Extract the [X, Y] coordinate from the center of the cell holding the provided text.  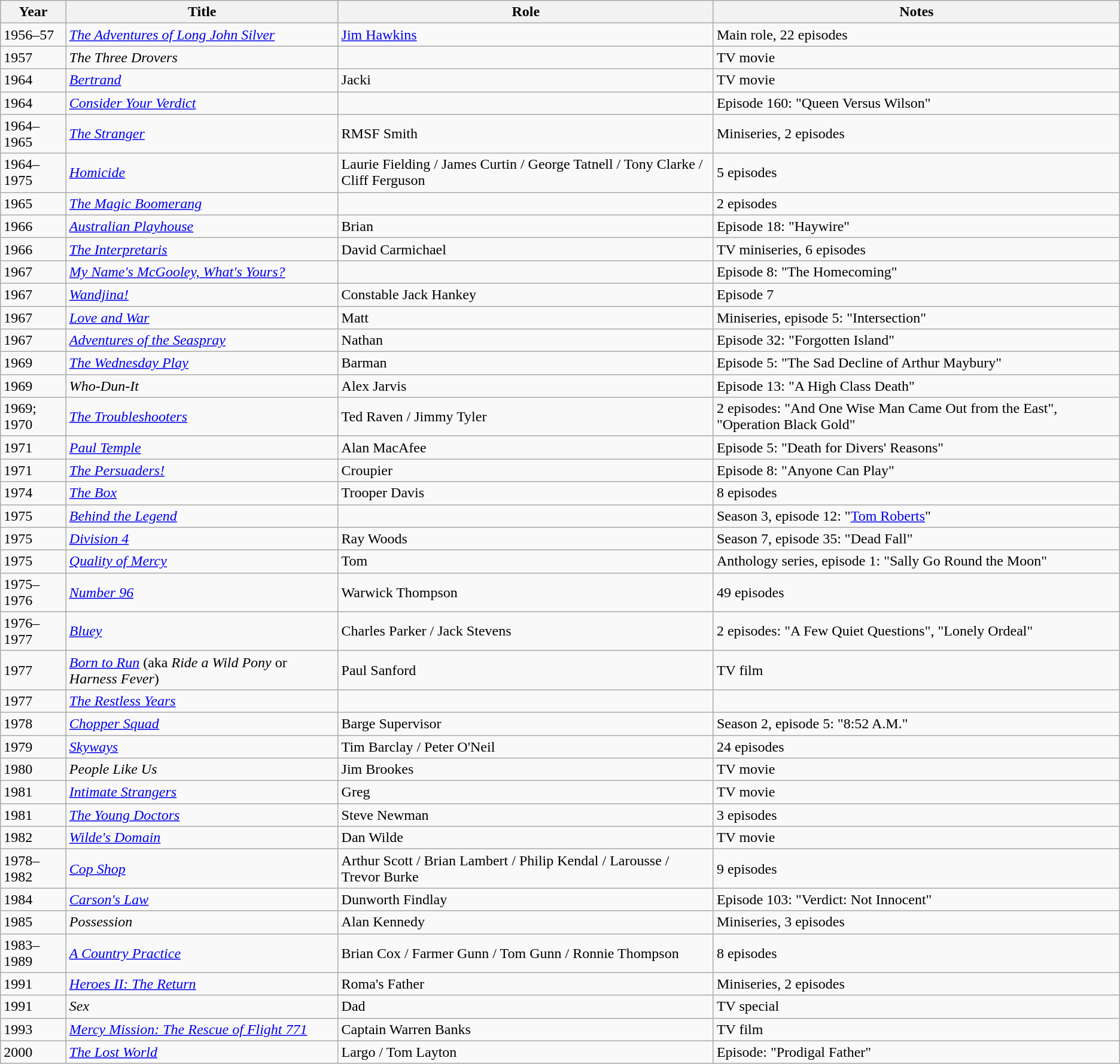
Possession [202, 922]
Season 2, episode 5: "8:52 A.M." [917, 723]
5 episodes [917, 172]
Dunworth Findlay [525, 899]
Mercy Mission: The Rescue of Flight 771 [202, 1029]
Steve Newman [525, 815]
Wilde's Domain [202, 838]
Jim Hawkins [525, 35]
1956–57 [34, 35]
1984 [34, 899]
Miniseries, 3 episodes [917, 922]
The Wednesday Play [202, 363]
Ted Raven / Jimmy Tyler [525, 417]
Episode 5: "Death for Divers' Reasons" [917, 448]
A Country Practice [202, 953]
Carson's Law [202, 899]
TV miniseries, 6 episodes [917, 249]
The Adventures of Long John Silver [202, 35]
3 episodes [917, 815]
Main role, 22 episodes [917, 35]
Cop Shop [202, 869]
Love and War [202, 318]
The Three Drovers [202, 57]
Quality of Mercy [202, 561]
1982 [34, 838]
Paul Temple [202, 448]
Wandjina! [202, 294]
1978 [34, 723]
Season 3, episode 12: "Tom Roberts" [917, 516]
Brian [525, 226]
Title [202, 12]
Chopper Squad [202, 723]
The Lost World [202, 1052]
The Restless Years [202, 701]
Barman [525, 363]
TV special [917, 1007]
Episode 8: "The Homecoming" [917, 272]
1964–1975 [34, 172]
The Troubleshooters [202, 417]
Ray Woods [525, 539]
Jim Brookes [525, 770]
Episode 160: "Queen Versus Wilson" [917, 103]
Homicide [202, 172]
Greg [525, 792]
Notes [917, 12]
Intimate Strangers [202, 792]
Tom [525, 561]
The Persuaders! [202, 470]
The Stranger [202, 134]
Paul Sanford [525, 670]
The Young Doctors [202, 815]
Croupier [525, 470]
Episode 32: "Forgotten Island" [917, 341]
Charles Parker / Jack Stevens [525, 631]
People Like Us [202, 770]
Miniseries, episode 5: "Intersection" [917, 318]
Barge Supervisor [525, 723]
1983–1989 [34, 953]
Division 4 [202, 539]
Episode: "Prodigal Father" [917, 1052]
Adventures of the Seaspray [202, 341]
Tim Barclay / Peter O'Neil [525, 746]
Dad [525, 1007]
Who-Dun-It [202, 386]
Episode 13: "A High Class Death" [917, 386]
Skyways [202, 746]
Laurie Fielding / James Curtin / George Tatnell / Tony Clarke / Cliff Ferguson [525, 172]
Warwick Thompson [525, 592]
1976–1977 [34, 631]
Largo / Tom Layton [525, 1052]
Brian Cox / Farmer Gunn / Tom Gunn / Ronnie Thompson [525, 953]
Alan MacAfee [525, 448]
Season 7, episode 35: "Dead Fall" [917, 539]
1979 [34, 746]
1985 [34, 922]
2 episodes [917, 203]
The Interpretaris [202, 249]
Episode 7 [917, 294]
Episode 18: "Haywire" [917, 226]
1978–1982 [34, 869]
1964–1965 [34, 134]
1969; 1970 [34, 417]
The Magic Boomerang [202, 203]
Number 96 [202, 592]
1975–1976 [34, 592]
24 episodes [917, 746]
Bluey [202, 631]
Dan Wilde [525, 838]
Constable Jack Hankey [525, 294]
2 episodes: "A Few Quiet Questions", "Lonely Ordeal" [917, 631]
Alex Jarvis [525, 386]
Episode 8: "Anyone Can Play" [917, 470]
RMSF Smith [525, 134]
Year [34, 12]
Australian Playhouse [202, 226]
2 episodes: "And One Wise Man Came Out from the East", "Operation Black Gold" [917, 417]
David Carmichael [525, 249]
Heroes II: The Return [202, 984]
Anthology series, episode 1: "Sally Go Round the Moon" [917, 561]
Captain Warren Banks [525, 1029]
Nathan [525, 341]
Role [525, 12]
Behind the Legend [202, 516]
1974 [34, 493]
The Box [202, 493]
My Name's McGooley, What's Yours? [202, 272]
Trooper Davis [525, 493]
Episode 5: "The Sad Decline of Arthur Maybury" [917, 363]
1993 [34, 1029]
49 episodes [917, 592]
Born to Run (aka Ride a Wild Pony or Harness Fever) [202, 670]
Alan Kennedy [525, 922]
1980 [34, 770]
Roma's Father [525, 984]
9 episodes [917, 869]
1965 [34, 203]
Episode 103: "Verdict: Not Innocent" [917, 899]
2000 [34, 1052]
Arthur Scott / Brian Lambert / Philip Kendal / Larousse / Trevor Burke [525, 869]
Jacki [525, 80]
Bertrand [202, 80]
1957 [34, 57]
Consider Your Verdict [202, 103]
Sex [202, 1007]
Matt [525, 318]
